Output the (x, y) coordinate of the center of the cell containing the given text.  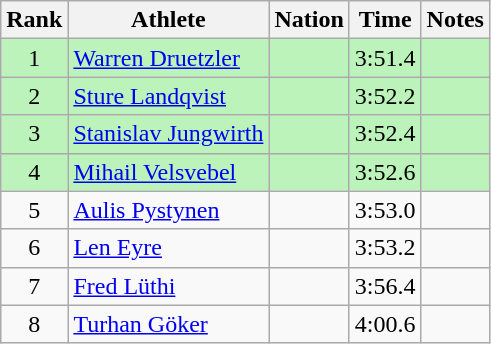
4:00.6 (385, 324)
Rank (34, 20)
Warren Druetzler (168, 58)
3:52.6 (385, 172)
Nation (309, 20)
5 (34, 210)
3:56.4 (385, 286)
3:53.0 (385, 210)
Sture Landqvist (168, 96)
Turhan Göker (168, 324)
3 (34, 134)
Notes (455, 20)
Time (385, 20)
Aulis Pystynen (168, 210)
4 (34, 172)
1 (34, 58)
3:53.2 (385, 248)
Stanislav Jungwirth (168, 134)
6 (34, 248)
Fred Lüthi (168, 286)
Mihail Velsvebel (168, 172)
3:51.4 (385, 58)
Athlete (168, 20)
8 (34, 324)
7 (34, 286)
3:52.4 (385, 134)
2 (34, 96)
Len Eyre (168, 248)
3:52.2 (385, 96)
